Identify which cell holds the provided text, then report its [x, y] central coordinate. 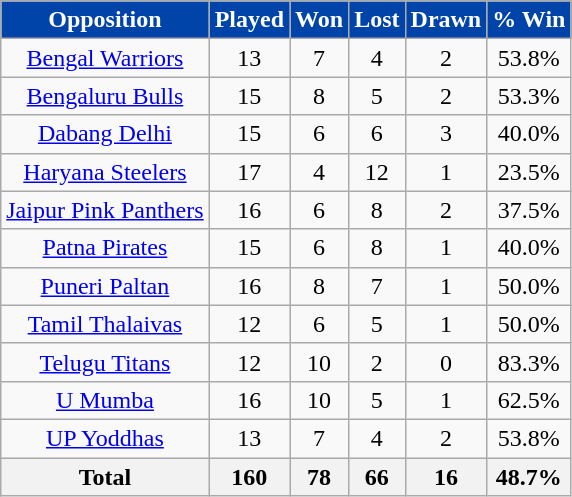
Tamil Thalaivas [105, 324]
Bengal Warriors [105, 58]
160 [249, 477]
Dabang Delhi [105, 134]
Patna Pirates [105, 248]
Jaipur Pink Panthers [105, 210]
0 [446, 362]
Opposition [105, 20]
Haryana Steelers [105, 172]
37.5% [529, 210]
62.5% [529, 400]
Won [320, 20]
Telugu Titans [105, 362]
Bengaluru Bulls [105, 96]
Played [249, 20]
3 [446, 134]
Drawn [446, 20]
17 [249, 172]
Lost [377, 20]
83.3% [529, 362]
% Win [529, 20]
66 [377, 477]
U Mumba [105, 400]
Puneri Paltan [105, 286]
53.3% [529, 96]
23.5% [529, 172]
48.7% [529, 477]
UP Yoddhas [105, 438]
Total [105, 477]
78 [320, 477]
